Output the [X, Y] coordinate of the center of the cell containing the given text.  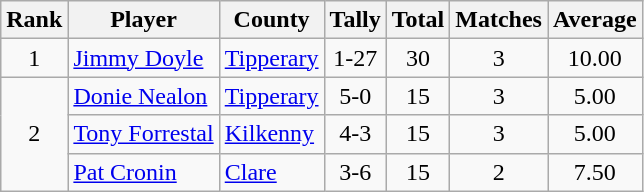
10.00 [596, 58]
1-27 [355, 58]
Total [418, 20]
Pat Cronin [144, 172]
County [272, 20]
4-3 [355, 134]
Matches [499, 20]
3-6 [355, 172]
Tally [355, 20]
Tony Forrestal [144, 134]
Player [144, 20]
Jimmy Doyle [144, 58]
7.50 [596, 172]
Kilkenny [272, 134]
1 [34, 58]
Clare [272, 172]
30 [418, 58]
5-0 [355, 96]
Donie Nealon [144, 96]
Rank [34, 20]
Average [596, 20]
